Pinpoint the cell where the given text exists, returning its (X, Y) midpoint coordinate. 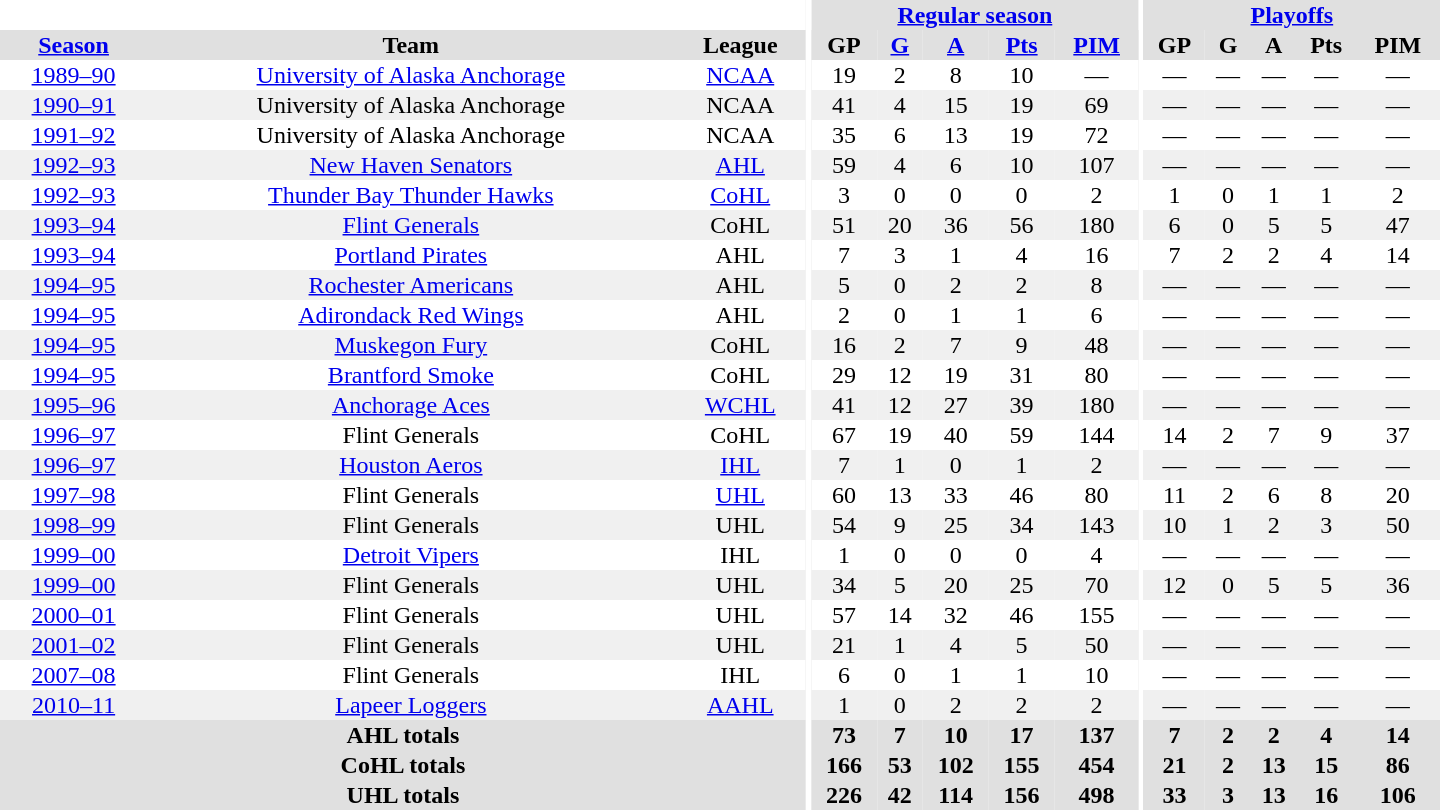
60 (844, 495)
42 (900, 795)
Muskegon Fury (410, 345)
39 (1022, 405)
51 (844, 225)
166 (844, 765)
New Haven Senators (410, 165)
48 (1097, 345)
2010–11 (74, 705)
31 (1022, 375)
37 (1398, 435)
AAHL (740, 705)
144 (1097, 435)
454 (1097, 765)
72 (1097, 135)
UHL totals (403, 795)
1989–90 (74, 75)
29 (844, 375)
AHL totals (403, 735)
Rochester Americans (410, 285)
137 (1097, 735)
156 (1022, 795)
WCHL (740, 405)
1995–96 (74, 405)
54 (844, 525)
107 (1097, 165)
1998–99 (74, 525)
32 (956, 615)
11 (1174, 495)
226 (844, 795)
1990–91 (74, 105)
Regular season (975, 15)
57 (844, 615)
53 (900, 765)
35 (844, 135)
73 (844, 735)
Portland Pirates (410, 255)
56 (1022, 225)
Anchorage Aces (410, 405)
27 (956, 405)
47 (1398, 225)
League (740, 45)
CoHL totals (403, 765)
17 (1022, 735)
114 (956, 795)
69 (1097, 105)
Detroit Vipers (410, 555)
498 (1097, 795)
Houston Aeros (410, 465)
1991–92 (74, 135)
106 (1398, 795)
143 (1097, 525)
70 (1097, 585)
Brantford Smoke (410, 375)
40 (956, 435)
86 (1398, 765)
Lapeer Loggers (410, 705)
2000–01 (74, 615)
Playoffs (1292, 15)
67 (844, 435)
2001–02 (74, 645)
1997–98 (74, 495)
102 (956, 765)
Team (410, 45)
2007–08 (74, 675)
Adirondack Red Wings (410, 315)
Thunder Bay Thunder Hawks (410, 195)
Season (74, 45)
